Scan for the cell matching the given text and deliver its [x, y] coordinate at center. 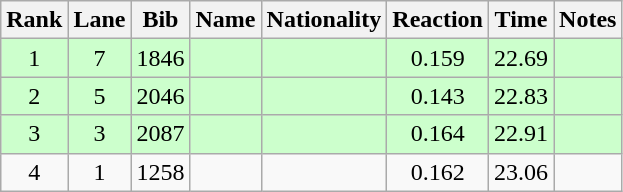
0.164 [438, 134]
1258 [160, 172]
2 [34, 96]
Rank [34, 20]
Reaction [438, 20]
22.83 [520, 96]
2087 [160, 134]
Nationality [324, 20]
Bib [160, 20]
Name [226, 20]
1846 [160, 58]
0.159 [438, 58]
5 [100, 96]
22.69 [520, 58]
0.143 [438, 96]
4 [34, 172]
Lane [100, 20]
2046 [160, 96]
23.06 [520, 172]
Time [520, 20]
0.162 [438, 172]
7 [100, 58]
22.91 [520, 134]
Notes [588, 20]
